Provide the (x, y) coordinate of the cell's center where the given text is located.  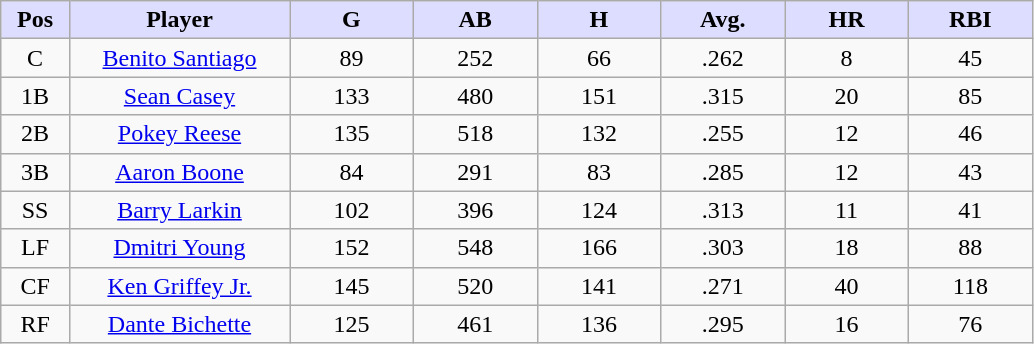
20 (847, 96)
83 (599, 172)
LF (36, 248)
89 (352, 58)
.285 (723, 172)
2B (36, 134)
Barry Larkin (179, 210)
291 (475, 172)
Pos (36, 20)
548 (475, 248)
Benito Santiago (179, 58)
Dmitri Young (179, 248)
.271 (723, 286)
.262 (723, 58)
152 (352, 248)
84 (352, 172)
1B (36, 96)
45 (970, 58)
.295 (723, 324)
252 (475, 58)
.255 (723, 134)
518 (475, 134)
124 (599, 210)
.315 (723, 96)
66 (599, 58)
166 (599, 248)
AB (475, 20)
41 (970, 210)
151 (599, 96)
H (599, 20)
88 (970, 248)
520 (475, 286)
396 (475, 210)
.303 (723, 248)
.313 (723, 210)
11 (847, 210)
480 (475, 96)
133 (352, 96)
46 (970, 134)
135 (352, 134)
461 (475, 324)
136 (599, 324)
Dante Bichette (179, 324)
18 (847, 248)
40 (847, 286)
Player (179, 20)
Avg. (723, 20)
85 (970, 96)
76 (970, 324)
Ken Griffey Jr. (179, 286)
118 (970, 286)
HR (847, 20)
Aaron Boone (179, 172)
SS (36, 210)
3B (36, 172)
132 (599, 134)
8 (847, 58)
43 (970, 172)
RF (36, 324)
Sean Casey (179, 96)
145 (352, 286)
G (352, 20)
141 (599, 286)
102 (352, 210)
CF (36, 286)
16 (847, 324)
RBI (970, 20)
C (36, 58)
125 (352, 324)
Pokey Reese (179, 134)
